Search for the cell housing the specified text and yield its (x, y) center coordinate. 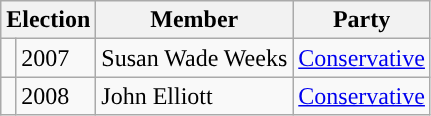
Election (48, 20)
Susan Wade Weeks (194, 58)
2007 (56, 58)
Member (194, 20)
Party (362, 20)
John Elliott (194, 96)
2008 (56, 96)
